Provide the (x, y) coordinate of the cell's center where the given text is located.  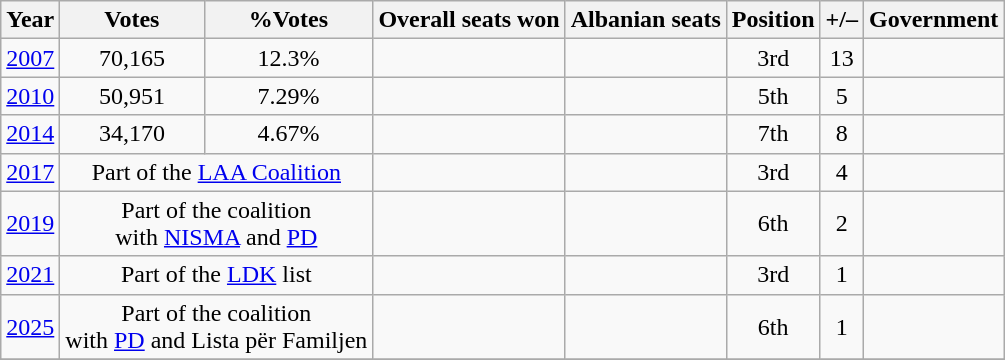
70,165 (132, 58)
5 (842, 96)
34,170 (132, 134)
50,951 (132, 96)
4 (842, 172)
Government (933, 20)
5th (773, 96)
8 (842, 134)
2010 (30, 96)
4.67% (288, 134)
Part of the LDK list (216, 275)
Position (773, 20)
Part of the coalitionwith NISMA and PD (216, 224)
2019 (30, 224)
13 (842, 58)
Year (30, 20)
2025 (30, 326)
Votes (132, 20)
2014 (30, 134)
+/– (842, 20)
7.29% (288, 96)
Albanian seats (646, 20)
2007 (30, 58)
2021 (30, 275)
Overall seats won (469, 20)
Part of the LAA Coalition (216, 172)
12.3% (288, 58)
%Votes (288, 20)
2017 (30, 172)
Part of the coalitionwith PD and Lista për Familjen (216, 326)
2 (842, 224)
7th (773, 134)
